Scan for the cell matching the given text and deliver its [X, Y] coordinate at center. 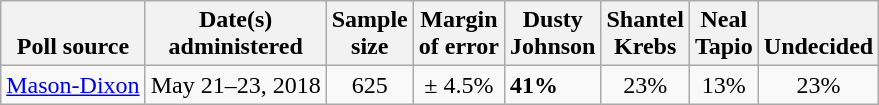
41% [553, 85]
Samplesize [370, 34]
Poll source [73, 34]
ShantelKrebs [645, 34]
± 4.5% [458, 85]
625 [370, 85]
Date(s)administered [236, 34]
13% [724, 85]
May 21–23, 2018 [236, 85]
Undecided [818, 34]
Marginof error [458, 34]
Mason-Dixon [73, 85]
NealTapio [724, 34]
DustyJohnson [553, 34]
